Identify which cell holds the provided text, then report its [X, Y] central coordinate. 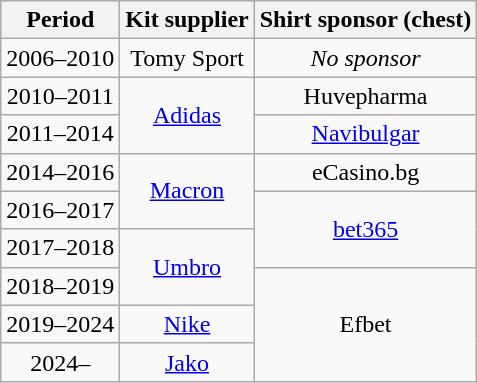
Tomy Sport [187, 58]
eCasino.bg [366, 172]
Period [60, 20]
2019–2024 [60, 324]
2011–2014 [60, 134]
2018–2019 [60, 286]
Adidas [187, 115]
Kit supplier [187, 20]
Jako [187, 362]
2017–2018 [60, 248]
Efbet [366, 324]
2024– [60, 362]
2010–2011 [60, 96]
bet365 [366, 229]
Macron [187, 191]
Huvepharma [366, 96]
Navibulgar [366, 134]
2014–2016 [60, 172]
No sponsor [366, 58]
Umbro [187, 267]
Nike [187, 324]
2016–2017 [60, 210]
Shirt sponsor (chest) [366, 20]
2006–2010 [60, 58]
